Detect which cell encompasses the target text, then output its (X, Y) center coordinate. 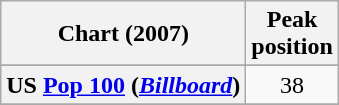
Chart (2007) (124, 34)
38 (292, 85)
Peakposition (292, 34)
US Pop 100 (Billboard) (124, 85)
